Detect which cell encompasses the target text, then output its [x, y] center coordinate. 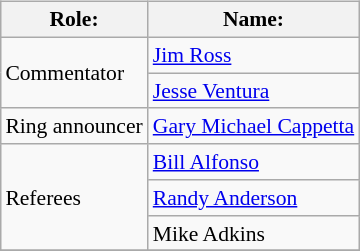
Mike Adkins [254, 233]
Jesse Ventura [254, 91]
Commentator [74, 72]
Referees [74, 198]
Name: [254, 20]
Bill Alfonso [254, 162]
Ring announcer [74, 126]
Gary Michael Cappetta [254, 126]
Jim Ross [254, 55]
Randy Anderson [254, 198]
Role: [74, 20]
